Extract the [x, y] coordinate from the center of the cell holding the provided text.  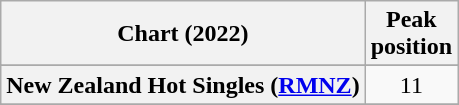
Chart (2022) [183, 34]
Peakposition [411, 34]
11 [411, 85]
New Zealand Hot Singles (RMNZ) [183, 85]
